For the text-containing cell, return its midpoint in [x, y] coordinate format. 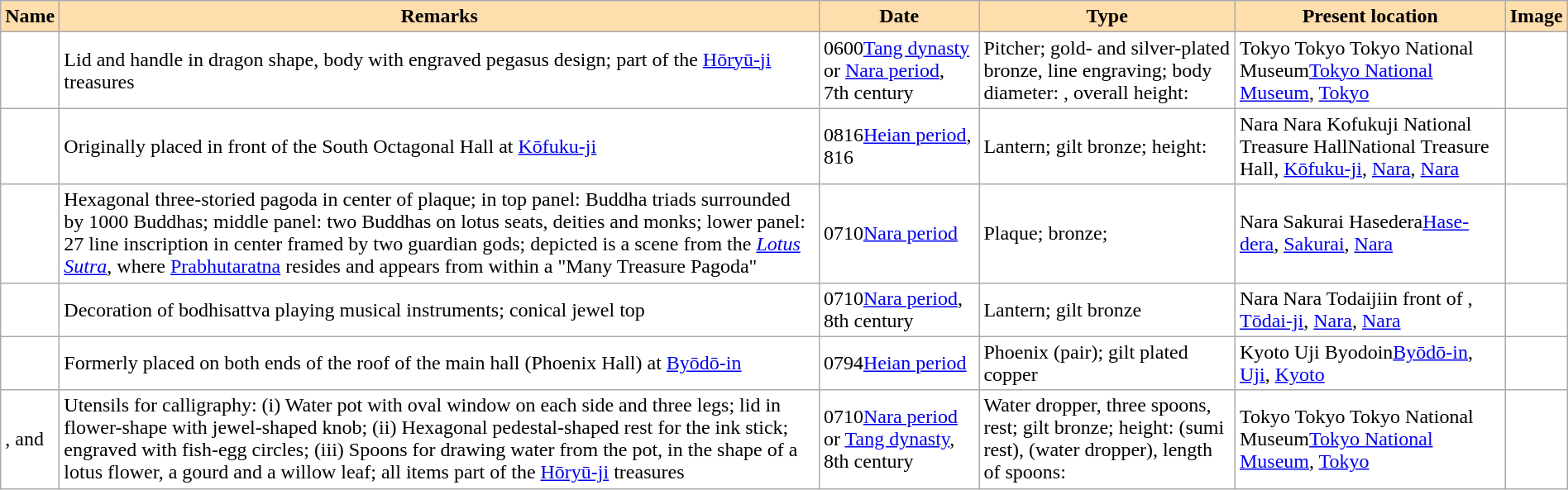
Image [1537, 17]
Lid and handle in dragon shape, body with engraved pegasus design; part of the Hōryū-ji treasures [440, 70]
Phoenix (pair); gilt plated copper [1107, 364]
Type [1107, 17]
Nara Sakurai HasederaHase-dera, Sakurai, Nara [1370, 233]
Decoration of bodhisattva playing musical instruments; conical jewel top [440, 309]
0710Nara period [899, 233]
Formerly placed on both ends of the roof of the main hall (Phoenix Hall) at Byōdō-in [440, 364]
Date [899, 17]
0816Heian period, 816 [899, 146]
Lantern; gilt bronze [1107, 309]
0600Tang dynasty or Nara period, 7th century [899, 70]
Nara Nara Kofukuji National Treasure HallNational Treasure Hall, Kōfuku-ji, Nara, Nara [1370, 146]
0710Nara period or Tang dynasty, 8th century [899, 440]
Present location [1370, 17]
Remarks [440, 17]
Nara Nara Todaijiin front of , Tōdai-ji, Nara, Nara [1370, 309]
0710Nara period, 8th century [899, 309]
Plaque; bronze; [1107, 233]
Kyoto Uji ByodoinByōdō-in, Uji, Kyoto [1370, 364]
Water dropper, three spoons, rest; gilt bronze; height: (sumi rest), (water dropper), length of spoons: [1107, 440]
, and [30, 440]
Pitcher; gold- and silver-plated bronze, line engraving; body diameter: , overall height: [1107, 70]
Name [30, 17]
0794Heian period [899, 364]
Lantern; gilt bronze; height: [1107, 146]
Originally placed in front of the South Octagonal Hall at Kōfuku-ji [440, 146]
